Search for the cell housing the specified text and yield its (X, Y) center coordinate. 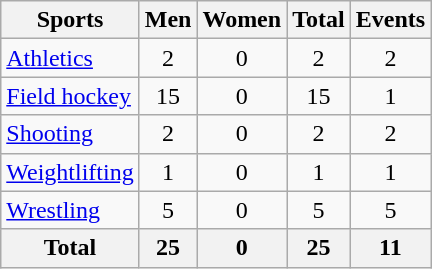
Shooting (70, 134)
Sports (70, 20)
Wrestling (70, 210)
Men (168, 20)
Women (242, 20)
Weightlifting (70, 172)
Field hockey (70, 96)
Athletics (70, 58)
Events (390, 20)
11 (390, 248)
